Extract the [x, y] coordinate from the center of the cell holding the provided text.  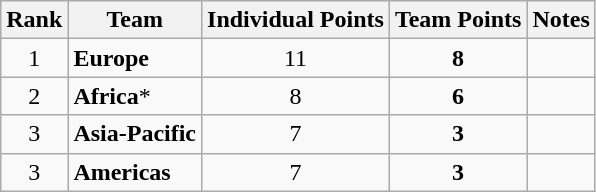
Asia-Pacific [135, 134]
1 [34, 58]
Americas [135, 172]
Team [135, 20]
11 [296, 58]
Notes [561, 20]
Individual Points [296, 20]
6 [458, 96]
Rank [34, 20]
Team Points [458, 20]
Africa* [135, 96]
2 [34, 96]
Europe [135, 58]
